Identify which cell holds the provided text, then report its (X, Y) central coordinate. 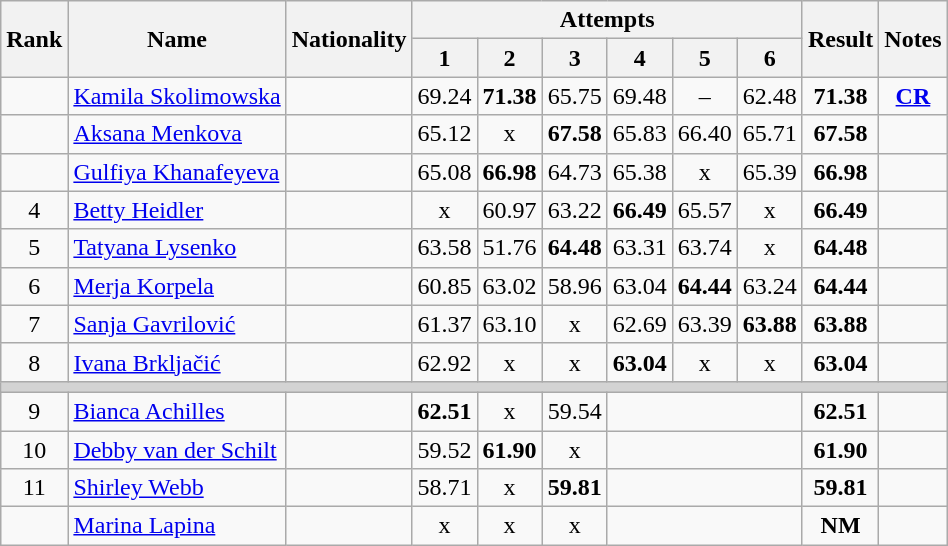
62.48 (770, 96)
Attempts (607, 20)
CR (913, 96)
Kamila Skolimowska (177, 96)
Shirley Webb (177, 488)
51.76 (510, 248)
59.52 (444, 449)
1 (444, 58)
63.02 (510, 286)
65.12 (444, 134)
Sanja Gavrilović (177, 324)
58.71 (444, 488)
7 (34, 324)
59.54 (574, 411)
69.24 (444, 96)
65.38 (640, 172)
58.96 (574, 286)
8 (34, 362)
Nationality (349, 39)
65.57 (704, 210)
66.40 (704, 134)
60.85 (444, 286)
10 (34, 449)
63.22 (574, 210)
Ivana Brkljačić (177, 362)
Debby van der Schilt (177, 449)
Bianca Achilles (177, 411)
65.75 (574, 96)
65.71 (770, 134)
Name (177, 39)
3 (574, 58)
2 (510, 58)
Gulfiya Khanafeyeva (177, 172)
65.08 (444, 172)
62.92 (444, 362)
Result (840, 39)
69.48 (640, 96)
63.39 (704, 324)
Rank (34, 39)
Notes (913, 39)
Aksana Menkova (177, 134)
– (704, 96)
11 (34, 488)
65.39 (770, 172)
65.83 (640, 134)
63.31 (640, 248)
63.10 (510, 324)
Betty Heidler (177, 210)
9 (34, 411)
64.73 (574, 172)
Tatyana Lysenko (177, 248)
NM (840, 526)
63.58 (444, 248)
Merja Korpela (177, 286)
62.69 (640, 324)
63.24 (770, 286)
Marina Lapina (177, 526)
61.37 (444, 324)
60.97 (510, 210)
63.74 (704, 248)
